Locate the cell with the specified text and output its (X, Y) center coordinate. 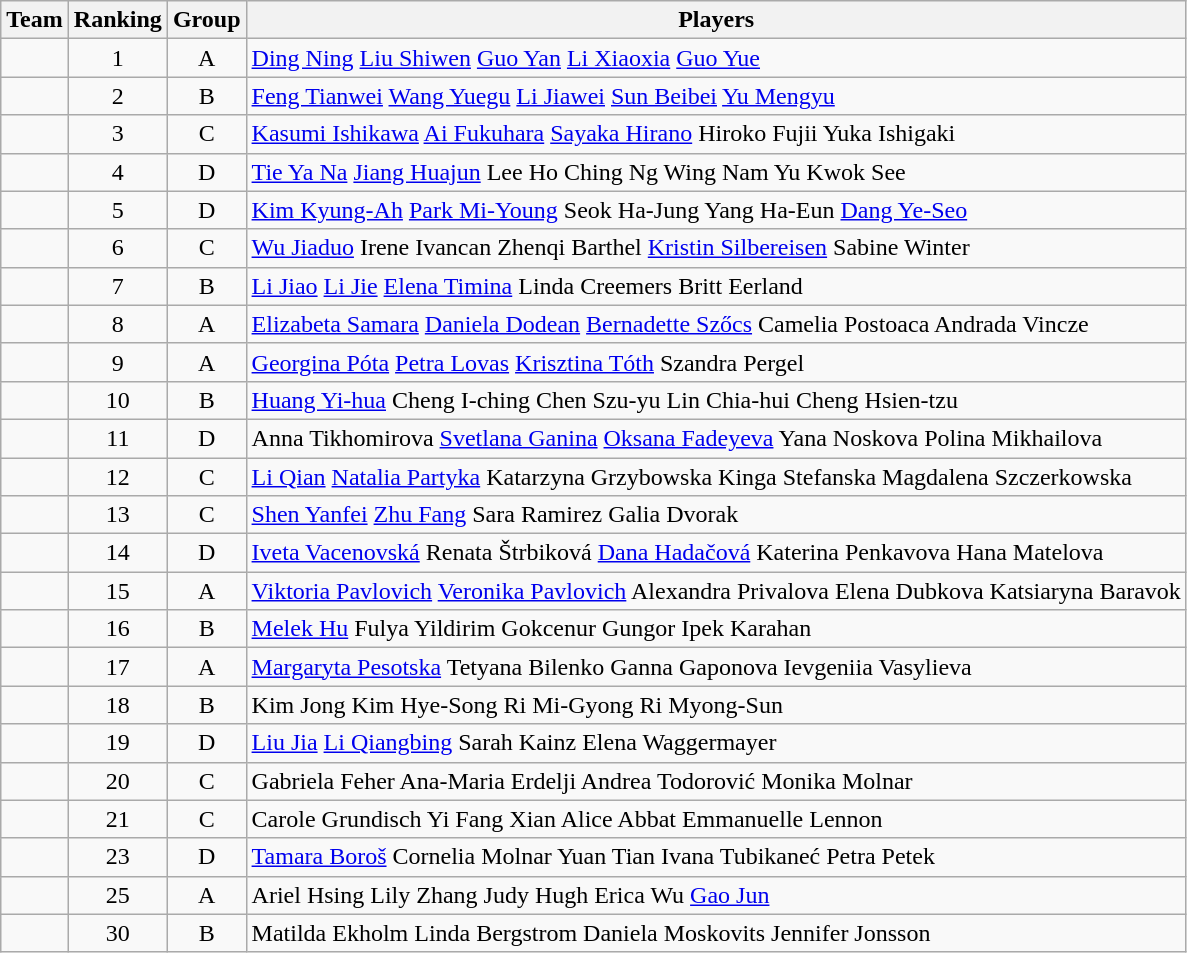
6 (118, 248)
Li Jiao Li Jie Elena Timina Linda Creemers Britt Eerland (716, 286)
Shen Yanfei Zhu Fang Sara Ramirez Galia Dvorak (716, 515)
Players (716, 20)
30 (118, 933)
Ranking (118, 20)
Tie Ya Na Jiang Huajun Lee Ho Ching Ng Wing Nam Yu Kwok See (716, 172)
15 (118, 591)
Margaryta Pesotska Tetyana Bilenko Ganna Gaponova Ievgeniia Vasylieva (716, 667)
Ding Ning Liu Shiwen Guo Yan Li Xiaoxia Guo Yue (716, 58)
5 (118, 210)
12 (118, 477)
Tamara Boroš Cornelia Molnar Yuan Tian Ivana Tubikaneć Petra Petek (716, 857)
25 (118, 895)
Team (35, 20)
18 (118, 705)
Matilda Ekholm Linda Bergstrom Daniela Moskovits Jennifer Jonsson (716, 933)
2 (118, 96)
4 (118, 172)
Anna Tikhomirova Svetlana Ganina Oksana Fadeyeva Yana Noskova Polina Mikhailova (716, 438)
Gabriela Feher Ana-Maria Erdelji Andrea Todorović Monika Molnar (716, 781)
Georgina Póta Petra Lovas Krisztina Tóth Szandra Pergel (716, 362)
Kim Jong Kim Hye-Song Ri Mi-Gyong Ri Myong-Sun (716, 705)
Group (206, 20)
20 (118, 781)
Iveta Vacenovská Renata Štrbiková Dana Hadačová Katerina Penkavova Hana Matelova (716, 553)
11 (118, 438)
Liu Jia Li Qiangbing Sarah Kainz Elena Waggermayer (716, 743)
1 (118, 58)
13 (118, 515)
17 (118, 667)
9 (118, 362)
Wu Jiaduo Irene Ivancan Zhenqi Barthel Kristin Silbereisen Sabine Winter (716, 248)
Kim Kyung-Ah Park Mi-Young Seok Ha-Jung Yang Ha-Eun Dang Ye-Seo (716, 210)
Ariel Hsing Lily Zhang Judy Hugh Erica Wu Gao Jun (716, 895)
Huang Yi-hua Cheng I-ching Chen Szu-yu Lin Chia-hui Cheng Hsien-tzu (716, 400)
21 (118, 819)
8 (118, 324)
19 (118, 743)
10 (118, 400)
Melek Hu Fulya Yildirim Gokcenur Gungor Ipek Karahan (716, 629)
3 (118, 134)
Carole Grundisch Yi Fang Xian Alice Abbat Emmanuelle Lennon (716, 819)
Kasumi Ishikawa Ai Fukuhara Sayaka Hirano Hiroko Fujii Yuka Ishigaki (716, 134)
23 (118, 857)
Viktoria Pavlovich Veronika Pavlovich Alexandra Privalova Elena Dubkova Katsiaryna Baravok (716, 591)
Elizabeta Samara Daniela Dodean Bernadette Szőcs Camelia Postoaca Andrada Vincze (716, 324)
Feng Tianwei Wang Yuegu Li Jiawei Sun Beibei Yu Mengyu (716, 96)
7 (118, 286)
Li Qian Natalia Partyka Katarzyna Grzybowska Kinga Stefanska Magdalena Szczerkowska (716, 477)
16 (118, 629)
14 (118, 553)
